Locate the cell with the specified text and output its [X, Y] center coordinate. 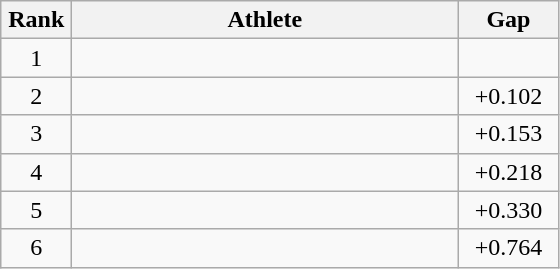
Rank [36, 20]
+0.102 [508, 96]
+0.764 [508, 248]
1 [36, 58]
4 [36, 172]
6 [36, 248]
5 [36, 210]
+0.153 [508, 134]
2 [36, 96]
3 [36, 134]
+0.330 [508, 210]
+0.218 [508, 172]
Gap [508, 20]
Athlete [265, 20]
